Capture the cell that displays the provided text and extract its [X, Y] central coordinate. 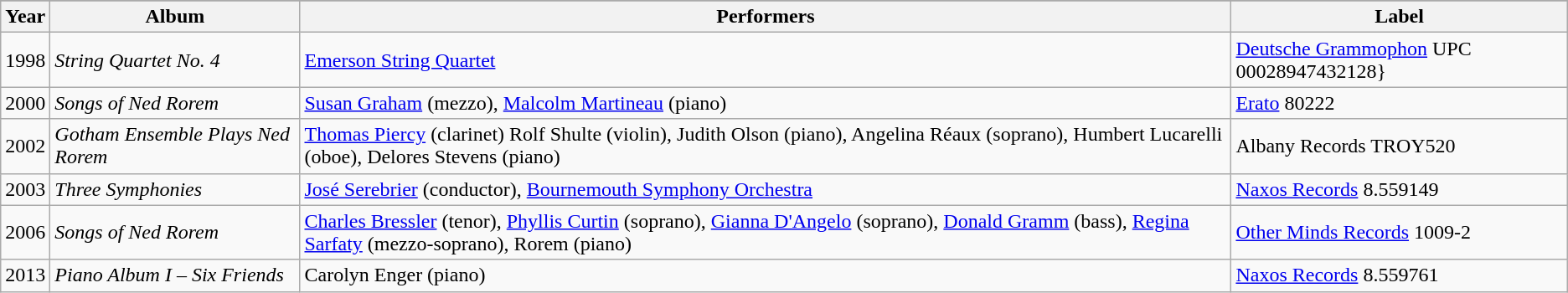
Piano Album I – Six Friends [175, 275]
Other Minds Records 1009-2 [1399, 233]
José Serebrier (conductor), Bournemouth Symphony Orchestra [766, 189]
2003 [25, 189]
Naxos Records 8.559149 [1399, 189]
Susan Graham (mezzo), Malcolm Martineau (piano) [766, 103]
Erato 80222 [1399, 103]
String Quartet No. 4 [175, 60]
2006 [25, 233]
Deutsche Grammophon UPC 00028947432128} [1399, 60]
1998 [25, 60]
2002 [25, 146]
2000 [25, 103]
Carolyn Enger (piano) [766, 275]
Emerson String Quartet [766, 60]
2013 [25, 275]
Album [175, 17]
Thomas Piercy (clarinet) Rolf Shulte (violin), Judith Olson (piano), Angelina Réaux (soprano), Humbert Lucarelli (oboe), Delores Stevens (piano) [766, 146]
Performers [766, 17]
Albany Records TROY520 [1399, 146]
Label [1399, 17]
Year [25, 17]
Charles Bressler (tenor), Phyllis Curtin (soprano), Gianna D'Angelo (soprano), Donald Gramm (bass), Regina Sarfaty (mezzo-soprano), Rorem (piano) [766, 233]
Naxos Records 8.559761 [1399, 275]
Three Symphonies [175, 189]
Gotham Ensemble Plays Ned Rorem [175, 146]
